Extract the [X, Y] coordinate from the center of the cell holding the provided text.  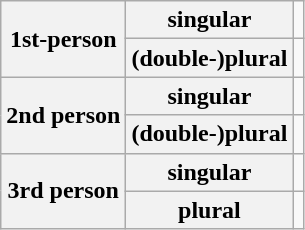
2nd person [64, 115]
plural [210, 210]
1st-person [64, 39]
3rd person [64, 191]
